Identify which cell holds the provided text, then report its (x, y) central coordinate. 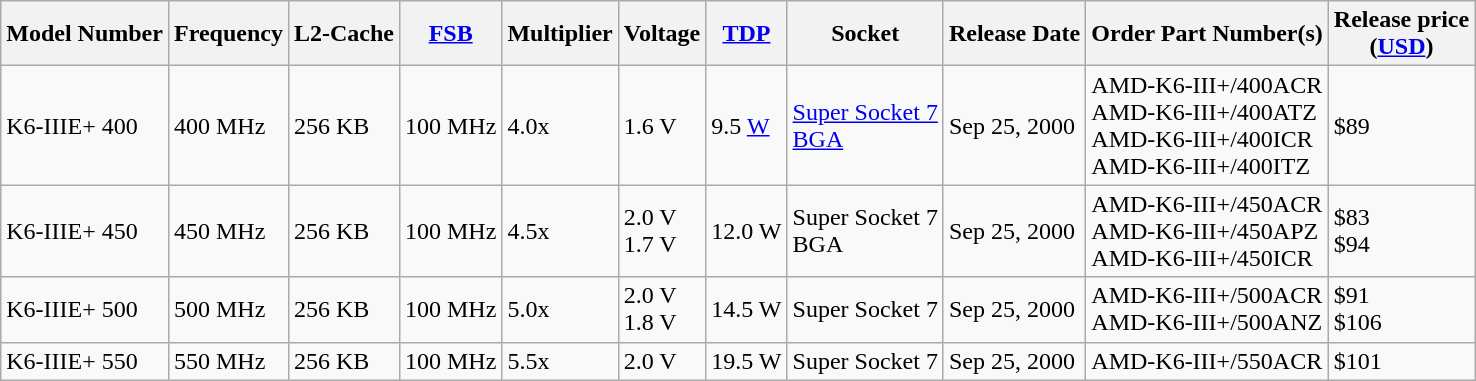
$101 (1401, 361)
9.5 W (746, 126)
Voltage (662, 34)
Multiplier (560, 34)
$91$106 (1401, 310)
AMD-K6-III+/500ACRAMD-K6-III+/500ANZ (1208, 310)
K6-IIIE+ 550 (85, 361)
2.0 V1.7 V (662, 231)
K6-IIIE+ 500 (85, 310)
Frequency (228, 34)
$89 (1401, 126)
1.6 V (662, 126)
Release Date (1014, 34)
Release price(USD) (1401, 34)
Order Part Number(s) (1208, 34)
AMD-K6-III+/400ACRAMD-K6-III+/400ATZAMD-K6-III+/400ICRAMD-K6-III+/400ITZ (1208, 126)
K6-IIIE+ 450 (85, 231)
400 MHz (228, 126)
5.5x (560, 361)
AMD-K6-III+/550ACR (1208, 361)
L2-Cache (344, 34)
19.5 W (746, 361)
4.5x (560, 231)
5.0x (560, 310)
K6-IIIE+ 400 (85, 126)
$83$94 (1401, 231)
Model Number (85, 34)
2.0 V1.8 V (662, 310)
12.0 W (746, 231)
2.0 V (662, 361)
Socket (865, 34)
TDP (746, 34)
14.5 W (746, 310)
FSB (450, 34)
500 MHz (228, 310)
550 MHz (228, 361)
4.0x (560, 126)
450 MHz (228, 231)
AMD-K6-III+/450ACRAMD-K6-III+/450APZAMD-K6-III+/450ICR (1208, 231)
